Pinpoint the cell where the given text exists, returning its (X, Y) midpoint coordinate. 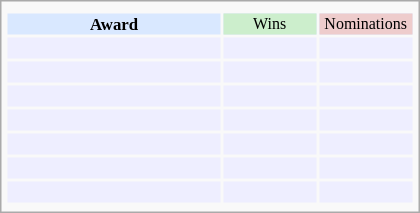
Wins (270, 24)
Nominations (366, 24)
Award (114, 24)
